Search for the cell housing the specified text and yield its [x, y] center coordinate. 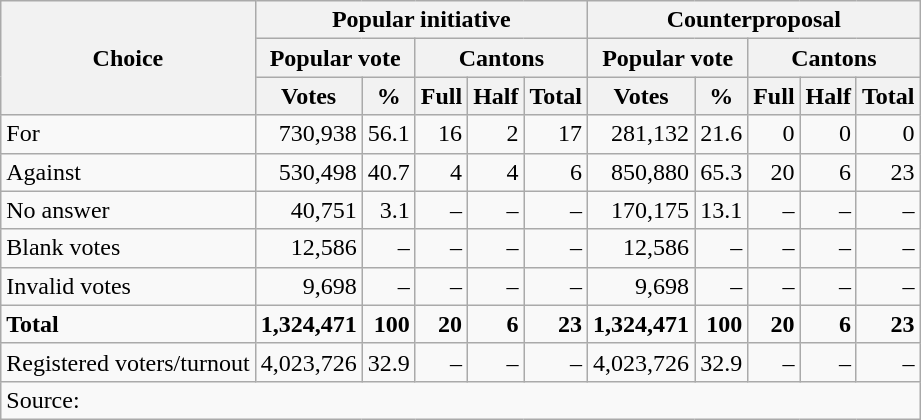
Against [128, 172]
281,132 [642, 134]
16 [441, 134]
17 [556, 134]
Choice [128, 58]
730,938 [308, 134]
170,175 [642, 210]
13.1 [722, 210]
For [128, 134]
Invalid votes [128, 286]
56.1 [388, 134]
2 [496, 134]
530,498 [308, 172]
No answer [128, 210]
Registered voters/turnout [128, 362]
3.1 [388, 210]
Blank votes [128, 248]
Counterproposal [754, 20]
21.6 [722, 134]
850,880 [642, 172]
40,751 [308, 210]
Popular initiative [421, 20]
Source: [460, 400]
65.3 [722, 172]
40.7 [388, 172]
